Extract the [x, y] coordinate from the center of the cell holding the provided text.  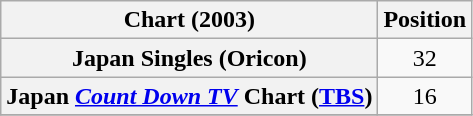
Japan Count Down TV Chart (TBS) [190, 96]
Position [425, 20]
32 [425, 58]
Chart (2003) [190, 20]
Japan Singles (Oricon) [190, 58]
16 [425, 96]
